Detect which cell encompasses the target text, then output its (x, y) center coordinate. 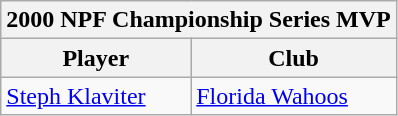
Steph Klaviter (96, 96)
Player (96, 58)
Club (294, 58)
Florida Wahoos (294, 96)
2000 NPF Championship Series MVP (199, 20)
